Return [X, Y] of the center of cell containing provided text 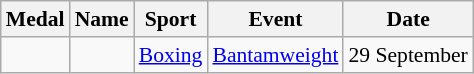
Name [102, 19]
Boxing [171, 55]
Date [408, 19]
Medal [36, 19]
Bantamweight [275, 55]
Event [275, 19]
Sport [171, 19]
29 September [408, 55]
